Output the [x, y] coordinate of the center of the cell containing the given text.  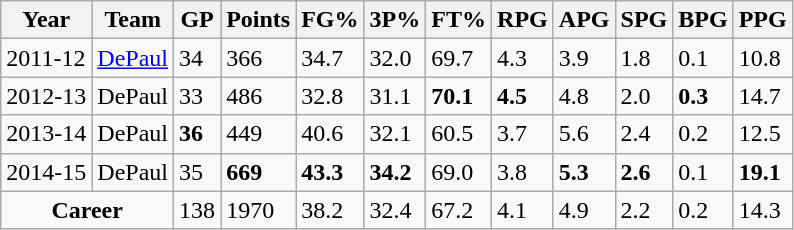
669 [258, 172]
4.3 [523, 58]
3P% [395, 20]
12.5 [762, 134]
4.5 [523, 96]
1.8 [644, 58]
14.3 [762, 210]
36 [198, 134]
34 [198, 58]
APG [584, 20]
2012-13 [46, 96]
5.6 [584, 134]
32.4 [395, 210]
2.4 [644, 134]
2013-14 [46, 134]
366 [258, 58]
SPG [644, 20]
2014-15 [46, 172]
2011-12 [46, 58]
31.1 [395, 96]
FT% [459, 20]
35 [198, 172]
138 [198, 210]
RPG [523, 20]
70.1 [459, 96]
38.2 [330, 210]
4.8 [584, 96]
5.3 [584, 172]
486 [258, 96]
60.5 [459, 134]
Career [88, 210]
PPG [762, 20]
GP [198, 20]
33 [198, 96]
449 [258, 134]
34.2 [395, 172]
3.7 [523, 134]
32.0 [395, 58]
10.8 [762, 58]
32.1 [395, 134]
3.9 [584, 58]
2.0 [644, 96]
32.8 [330, 96]
19.1 [762, 172]
2.2 [644, 210]
3.8 [523, 172]
Year [46, 20]
4.1 [523, 210]
67.2 [459, 210]
43.3 [330, 172]
69.0 [459, 172]
BPG [703, 20]
2.6 [644, 172]
Points [258, 20]
40.6 [330, 134]
Team [133, 20]
4.9 [584, 210]
69.7 [459, 58]
FG% [330, 20]
1970 [258, 210]
34.7 [330, 58]
0.3 [703, 96]
14.7 [762, 96]
